Scan for the cell matching the given text and deliver its (X, Y) coordinate at center. 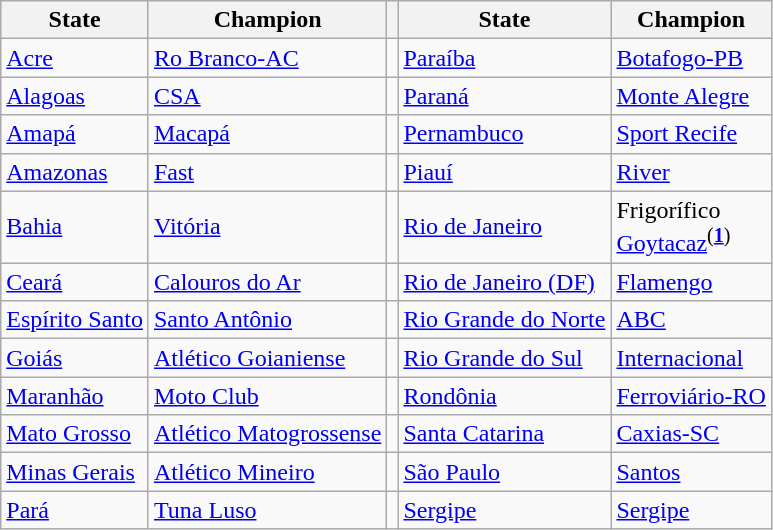
FrigoríficoGoytacaz(1) (691, 227)
Rio Grande do Norte (504, 320)
Rio Grande do Sul (504, 358)
Tuna Luso (267, 510)
Minas Gerais (75, 472)
Caxias-SC (691, 434)
Espírito Santo (75, 320)
Rondônia (504, 396)
Rio de Janeiro (DF) (504, 282)
Rio de Janeiro (504, 227)
Santo Antônio (267, 320)
Mato Grosso (75, 434)
Paraná (504, 96)
Pará (75, 510)
Amapá (75, 134)
Internacional (691, 358)
Atlético Mineiro (267, 472)
Goiás (75, 358)
Ro Branco-AC (267, 58)
Fast (267, 172)
Moto Club (267, 396)
Macapá (267, 134)
Sport Recife (691, 134)
Atlético Matogrossense (267, 434)
Atlético Goianiense (267, 358)
Pernambuco (504, 134)
São Paulo (504, 472)
Santa Catarina (504, 434)
Ferroviário-RO (691, 396)
Flamengo (691, 282)
Amazonas (75, 172)
River (691, 172)
ABC (691, 320)
Acre (75, 58)
Paraíba (504, 58)
Santos (691, 472)
Piauí (504, 172)
Botafogo-PB (691, 58)
Maranhão (75, 396)
Calouros do Ar (267, 282)
Alagoas (75, 96)
CSA (267, 96)
Ceará (75, 282)
Monte Alegre (691, 96)
Bahia (75, 227)
Vitória (267, 227)
